Find where the given text appears and provide that cell's center as (X, Y) coordinate. 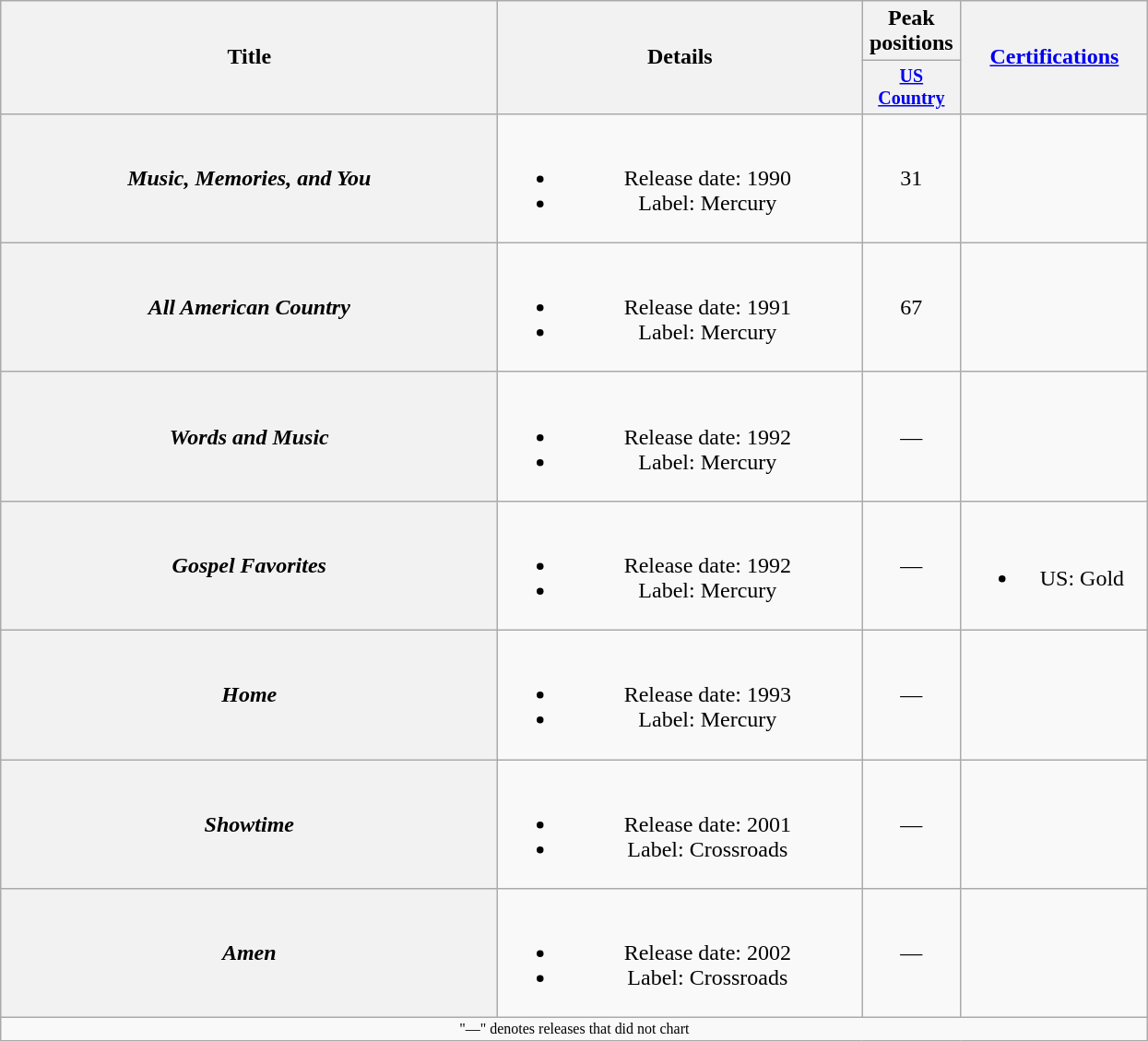
All American Country (249, 307)
US: Gold (1055, 565)
"—" denotes releases that did not chart (574, 1029)
Details (681, 57)
Peak positions (911, 31)
Amen (249, 953)
Showtime (249, 824)
31 (911, 178)
Gospel Favorites (249, 565)
Words and Music (249, 436)
Home (249, 695)
Release date: 1993Label: Mercury (681, 695)
Release date: 1990Label: Mercury (681, 178)
Music, Memories, and You (249, 178)
67 (911, 307)
Release date: 2002Label: Crossroads (681, 953)
US Country (911, 87)
Certifications (1055, 57)
Title (249, 57)
Release date: 2001Label: Crossroads (681, 824)
Release date: 1991Label: Mercury (681, 307)
